Detect which cell encompasses the target text, then output its (X, Y) center coordinate. 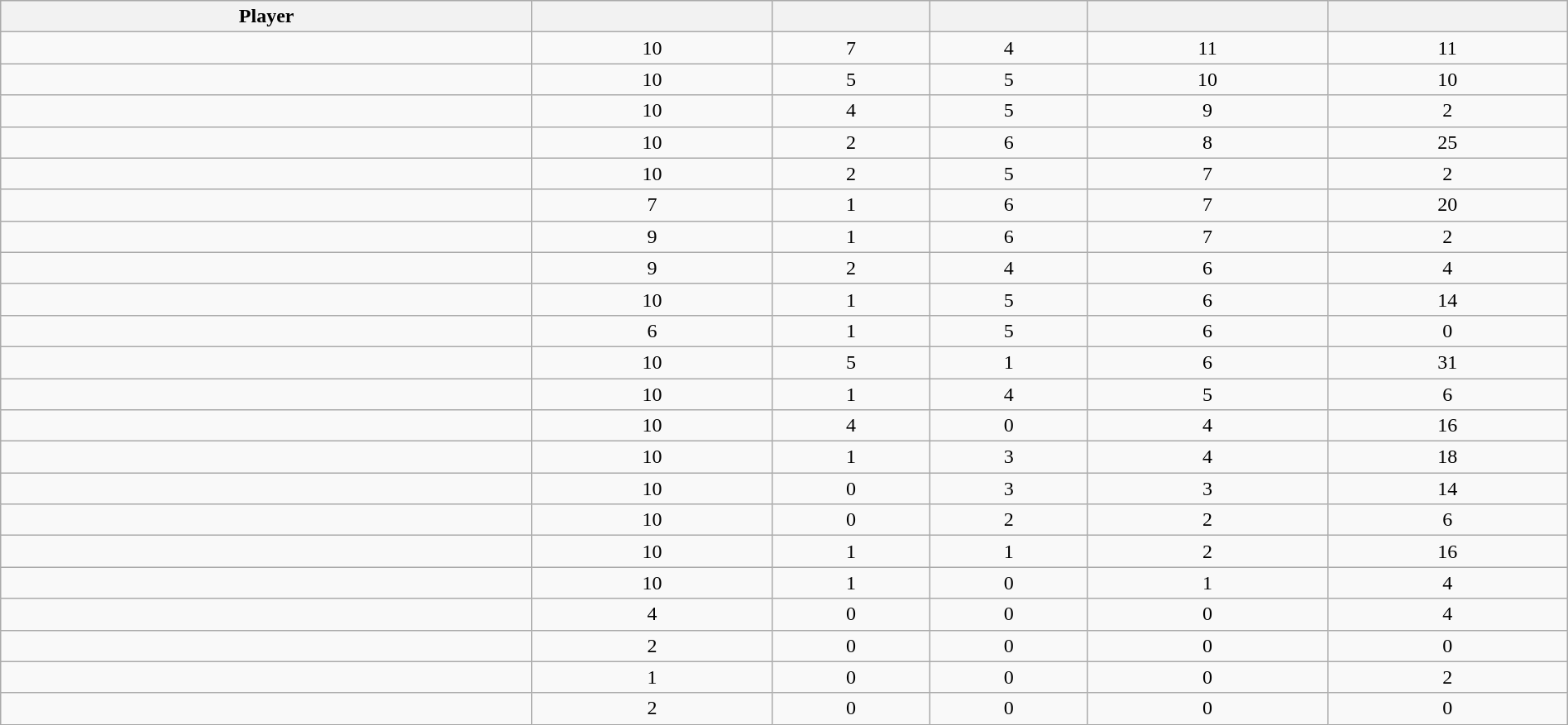
Player (266, 17)
8 (1207, 142)
31 (1447, 362)
18 (1447, 457)
20 (1447, 205)
25 (1447, 142)
